From the cell containing the given text, extract its center point as [X, Y] coordinate. 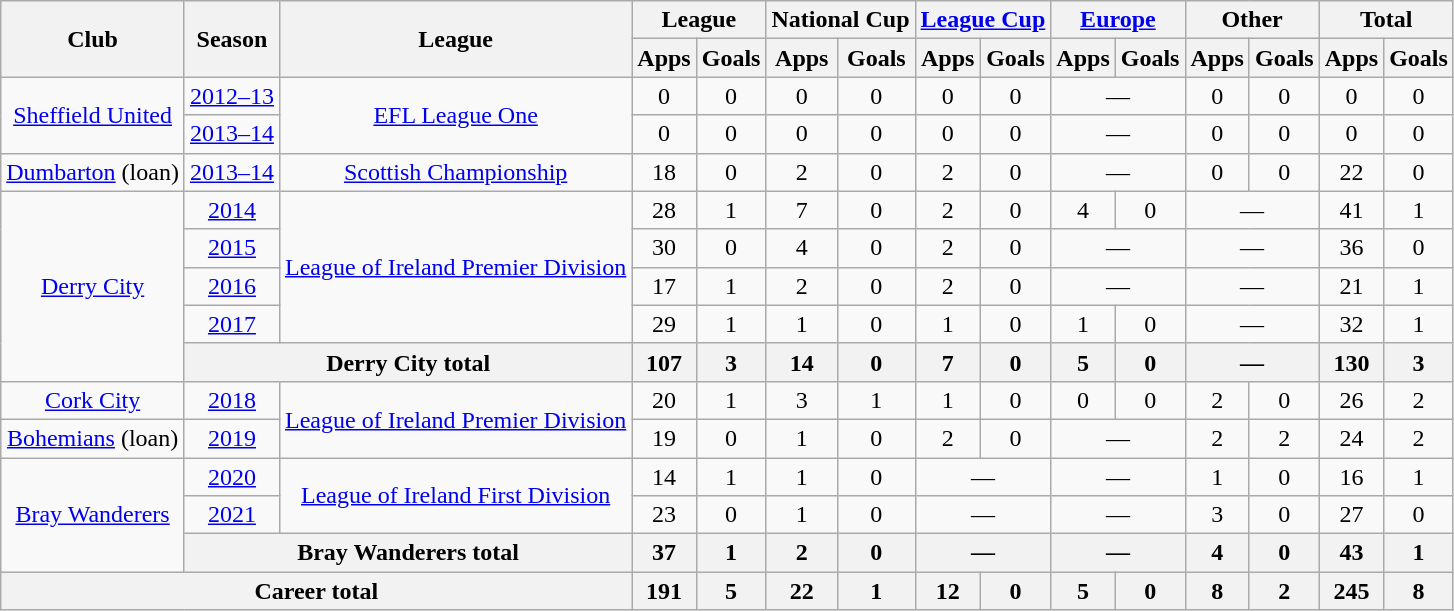
Total [1386, 20]
27 [1351, 515]
24 [1351, 438]
Dumbarton (loan) [93, 172]
130 [1351, 362]
41 [1351, 210]
29 [664, 324]
Club [93, 39]
2016 [232, 286]
28 [664, 210]
43 [1351, 553]
21 [1351, 286]
23 [664, 515]
Season [232, 39]
20 [664, 400]
2018 [232, 400]
12 [948, 591]
Europe [1118, 20]
2021 [232, 515]
191 [664, 591]
18 [664, 172]
19 [664, 438]
Bohemians (loan) [93, 438]
17 [664, 286]
EFL League One [455, 115]
26 [1351, 400]
Career total [316, 591]
Bray Wanderers [93, 515]
Other [1252, 20]
League Cup [983, 20]
Derry City total [408, 362]
16 [1351, 477]
2017 [232, 324]
League of Ireland First Division [455, 496]
Sheffield United [93, 115]
2020 [232, 477]
107 [664, 362]
National Cup [840, 20]
2015 [232, 248]
Scottish Championship [455, 172]
Bray Wanderers total [408, 553]
30 [664, 248]
2014 [232, 210]
245 [1351, 591]
2019 [232, 438]
Derry City [93, 286]
36 [1351, 248]
32 [1351, 324]
2012–13 [232, 96]
37 [664, 553]
Cork City [93, 400]
